Capture the cell that displays the provided text and extract its (x, y) central coordinate. 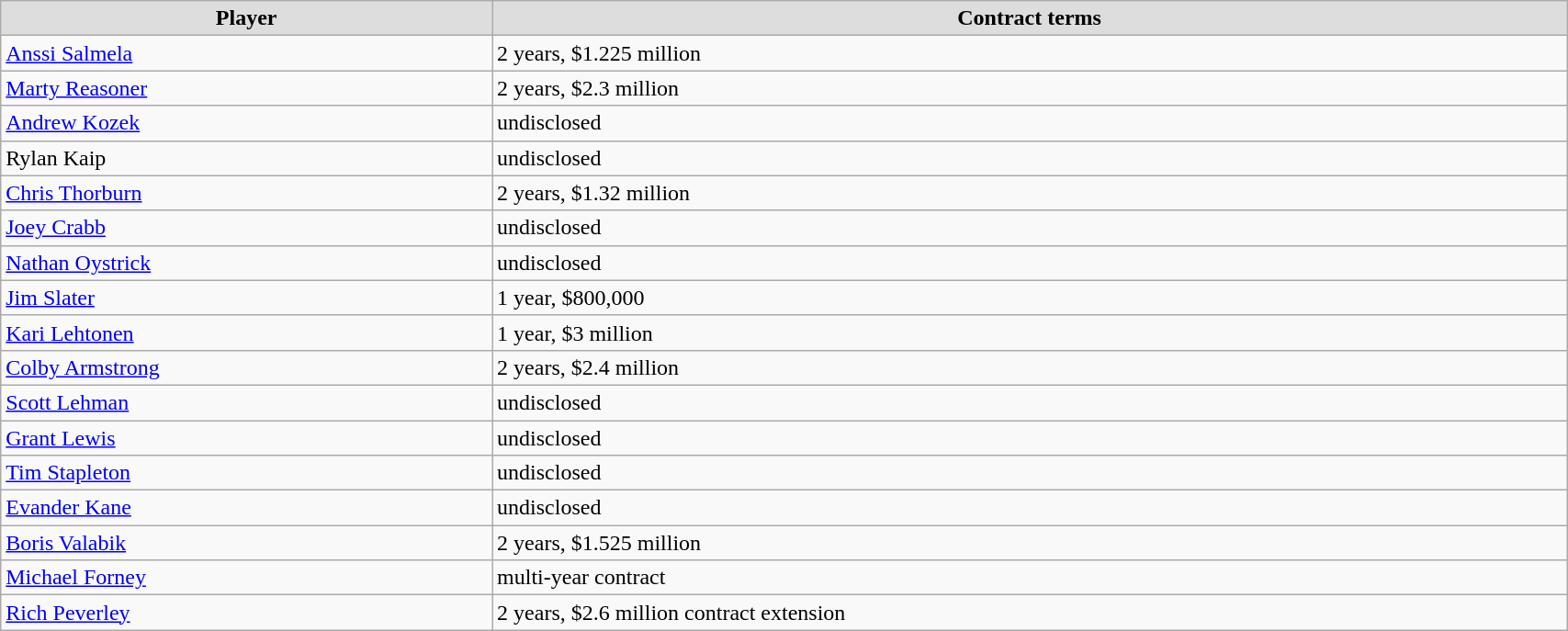
2 years, $2.4 million (1030, 367)
Grant Lewis (246, 438)
Tim Stapleton (246, 473)
Rich Peverley (246, 613)
Joey Crabb (246, 228)
2 years, $1.525 million (1030, 543)
multi-year contract (1030, 578)
Scott Lehman (246, 402)
2 years, $2.3 million (1030, 88)
Contract terms (1030, 18)
Andrew Kozek (246, 123)
1 year, $800,000 (1030, 298)
Chris Thorburn (246, 193)
Evander Kane (246, 508)
Michael Forney (246, 578)
Jim Slater (246, 298)
Rylan Kaip (246, 158)
1 year, $3 million (1030, 332)
Boris Valabik (246, 543)
2 years, $1.32 million (1030, 193)
Nathan Oystrick (246, 263)
Anssi Salmela (246, 53)
Colby Armstrong (246, 367)
2 years, $2.6 million contract extension (1030, 613)
Kari Lehtonen (246, 332)
Marty Reasoner (246, 88)
Player (246, 18)
2 years, $1.225 million (1030, 53)
